Detect which cell encompasses the target text, then output its [X, Y] center coordinate. 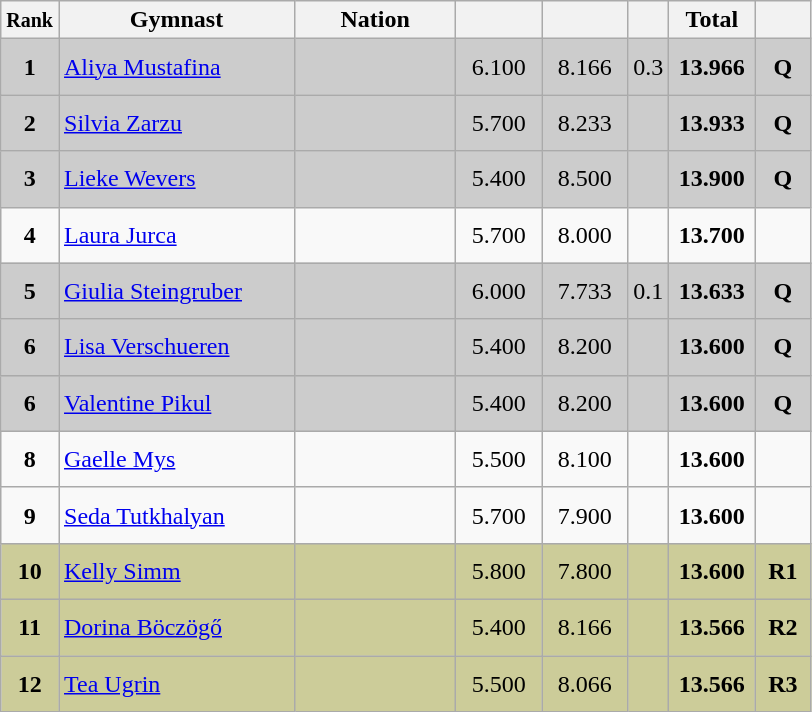
R3 [783, 684]
12 [30, 684]
R2 [783, 627]
Rank [30, 20]
10 [30, 571]
1 [30, 67]
2 [30, 123]
6.000 [499, 291]
Gymnast [176, 20]
Aliya Mustafina [176, 67]
Laura Jurca [176, 235]
8.066 [585, 684]
13.933 [712, 123]
13.700 [712, 235]
7.800 [585, 571]
8.233 [585, 123]
Nation [376, 20]
8.500 [585, 179]
Lisa Verschueren [176, 347]
Total [712, 20]
8 [30, 459]
Valentine Pikul [176, 403]
Gaelle Mys [176, 459]
8.100 [585, 459]
Silvia Zarzu [176, 123]
0.1 [648, 291]
13.900 [712, 179]
7.733 [585, 291]
4 [30, 235]
9 [30, 515]
7.900 [585, 515]
5.800 [499, 571]
Seda Tutkhalyan [176, 515]
13.633 [712, 291]
13.966 [712, 67]
Lieke Wevers [176, 179]
Dorina Böczögő [176, 627]
Kelly Simm [176, 571]
Giulia Steingruber [176, 291]
5 [30, 291]
3 [30, 179]
8.000 [585, 235]
11 [30, 627]
Tea Ugrin [176, 684]
6.100 [499, 67]
R1 [783, 571]
0.3 [648, 67]
